Extract the [x, y] coordinate from the center of the cell holding the provided text.  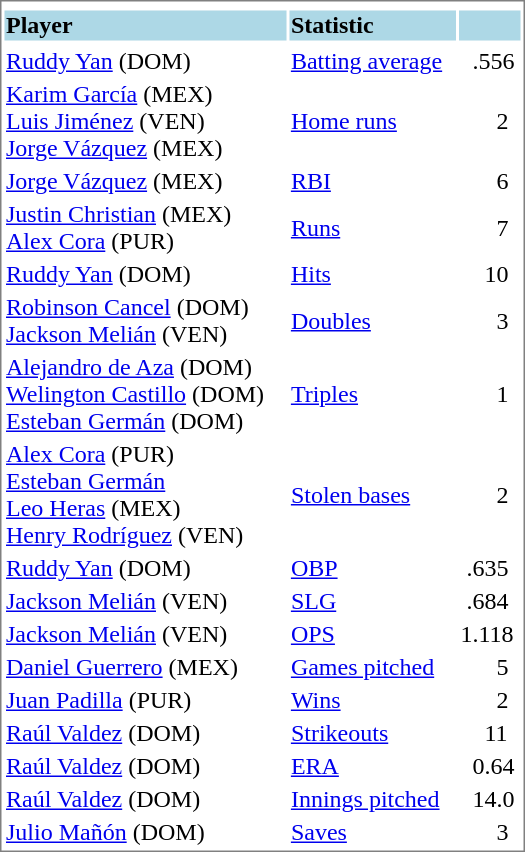
7 [490, 228]
Daniel Guerrero (MEX) [145, 667]
6 [490, 181]
Justin Christian (MEX)Alex Cora (PUR) [145, 228]
.556 [490, 61]
Karim García (MEX)Luis Jiménez (VEN)Jorge Vázquez (MEX) [145, 122]
.635 [490, 569]
11 [490, 733]
Alex Cora (PUR)Esteban GermánLeo Heras (MEX)Henry Rodríguez (VEN) [145, 496]
Home runs [372, 122]
SLG [372, 601]
Doubles [372, 320]
ERA [372, 767]
Julio Mañón (DOM) [145, 833]
Wins [372, 701]
Juan Padilla (PUR) [145, 701]
Hits [372, 275]
Runs [372, 228]
Robinson Cancel (DOM)Jackson Melián (VEN) [145, 320]
OPS [372, 635]
.684 [490, 601]
Strikeouts [372, 733]
Jorge Vázquez (MEX) [145, 181]
1.118 [490, 635]
Alejandro de Aza (DOM)Welington Castillo (DOM)Esteban Germán (DOM) [145, 394]
Triples [372, 394]
Player [145, 25]
Saves [372, 833]
Innings pitched [372, 799]
OBP [372, 569]
RBI [372, 181]
1 [490, 394]
14.0 [490, 799]
0.64 [490, 767]
Batting average [372, 61]
Games pitched [372, 667]
Statistic [372, 25]
Stolen bases [372, 496]
5 [490, 667]
10 [490, 275]
